For the text-containing cell, return its midpoint in (x, y) coordinate format. 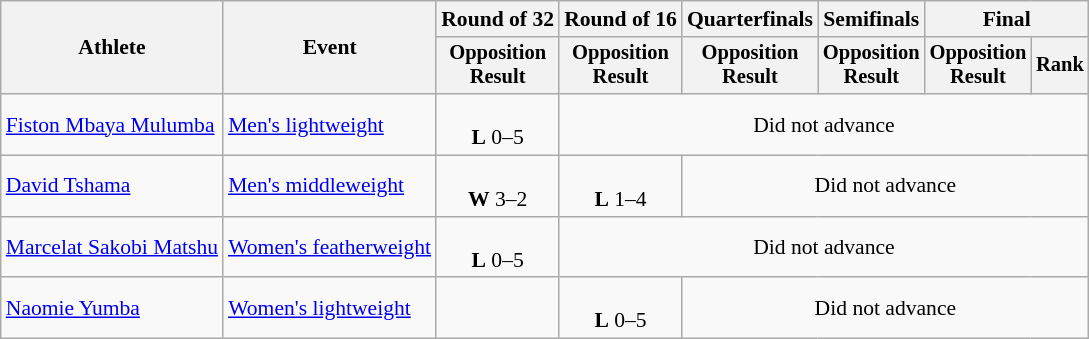
Athlete (112, 48)
Quarterfinals (750, 19)
Event (330, 48)
Fiston Mbaya Mulumba (112, 124)
Rank (1060, 66)
Women's lightweight (330, 308)
Round of 32 (498, 19)
Men's lightweight (330, 124)
Final (1007, 19)
L 1–4 (620, 186)
David Tshama (112, 186)
Women's featherweight (330, 248)
Marcelat Sakobi Matshu (112, 248)
Naomie Yumba (112, 308)
Semifinals (872, 19)
Men's middleweight (330, 186)
W 3–2 (498, 186)
Round of 16 (620, 19)
